Capture the cell that displays the provided text and extract its [x, y] central coordinate. 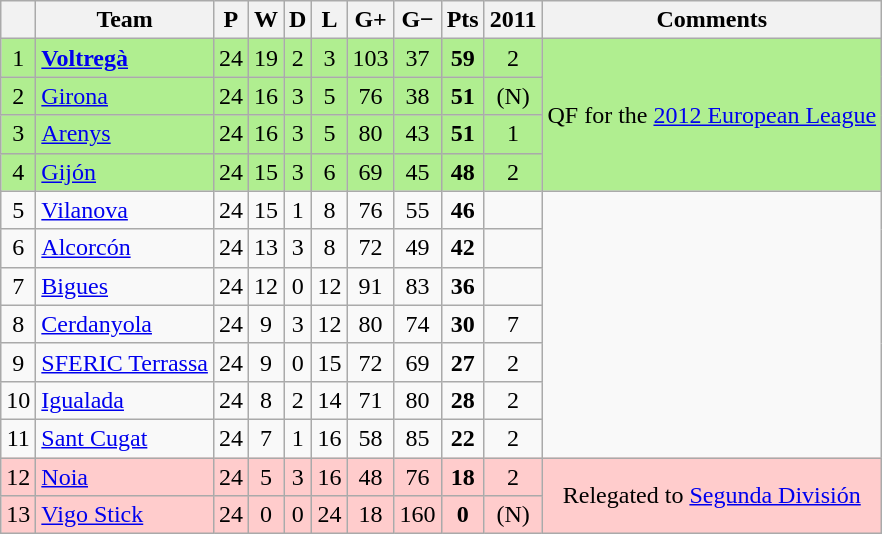
10 [18, 400]
Relegated to Segunda División [712, 496]
W [266, 20]
P [230, 20]
74 [418, 324]
Arenys [125, 134]
Sant Cugat [125, 438]
4 [18, 172]
91 [370, 286]
11 [18, 438]
QF for the 2012 European League [712, 115]
55 [418, 210]
36 [462, 286]
42 [462, 248]
Bigues [125, 286]
SFERIC Terrassa [125, 362]
Girona [125, 96]
58 [370, 438]
14 [330, 400]
Team [125, 20]
Igualada [125, 400]
Voltregà [125, 58]
85 [418, 438]
83 [418, 286]
28 [462, 400]
27 [462, 362]
Cerdanyola [125, 324]
160 [418, 515]
45 [418, 172]
30 [462, 324]
Comments [712, 20]
43 [418, 134]
46 [462, 210]
G+ [370, 20]
71 [370, 400]
19 [266, 58]
G− [418, 20]
2011 [513, 20]
59 [462, 58]
Gijón [125, 172]
D [298, 20]
37 [418, 58]
Alcorcón [125, 248]
Vilanova [125, 210]
49 [418, 248]
22 [462, 438]
Vigo Stick [125, 515]
L [330, 20]
Noia [125, 477]
Pts [462, 20]
38 [418, 96]
103 [370, 58]
